Detect which cell encompasses the target text, then output its (X, Y) center coordinate. 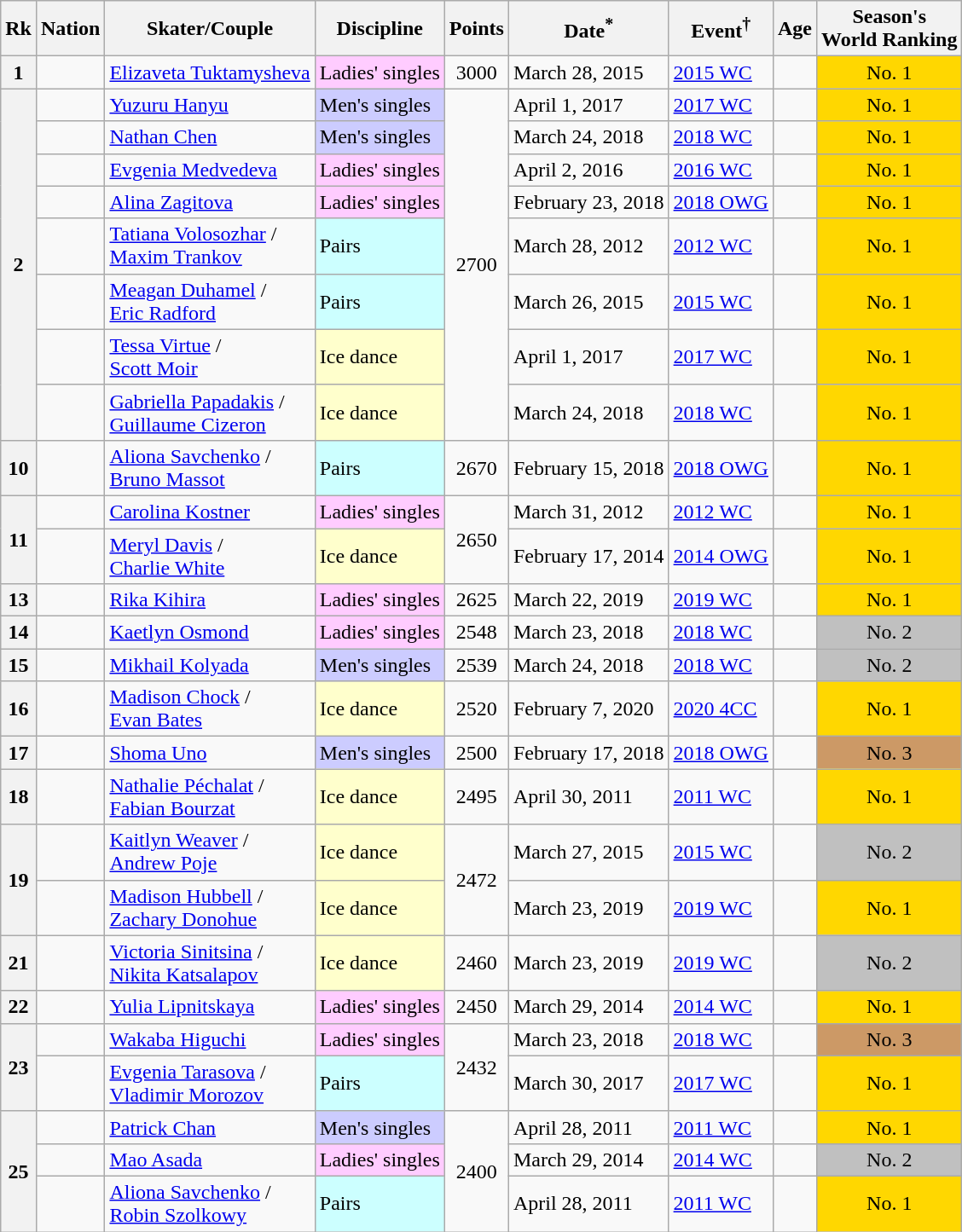
March 22, 2019 (588, 600)
March 30, 2017 (588, 1083)
Patrick Chan (210, 1127)
Nathalie Péchalat /Fabian Bourzat (210, 796)
21 (19, 963)
2450 (476, 1007)
Kaitlyn Weaver /Andrew Poje (210, 853)
Rika Kihira (210, 600)
Tessa Virtue /Scott Moir (210, 356)
Carolina Kostner (210, 512)
Meryl Davis /Charlie White (210, 556)
2 (19, 264)
Shoma Uno (210, 753)
2014 OWG (721, 556)
Mao Asada (210, 1160)
Mikhail Kolyada (210, 665)
22 (19, 1007)
March 28, 2015 (588, 72)
Madison Hubbell /Zachary Donohue (210, 907)
13 (19, 600)
23 (19, 1067)
Gabriella Papadakis /Guillaume Cizeron (210, 413)
3000 (476, 72)
April 30, 2011 (588, 796)
16 (19, 709)
Wakaba Higuchi (210, 1039)
February 23, 2018 (588, 202)
Meagan Duhamel /Eric Radford (210, 302)
1 (19, 72)
2670 (476, 467)
Age (795, 29)
25 (19, 1171)
2500 (476, 753)
Date* (588, 29)
Yulia Lipnitskaya (210, 1007)
Rk (19, 29)
April 2, 2016 (588, 170)
17 (19, 753)
February 7, 2020 (588, 709)
11 (19, 539)
March 27, 2015 (588, 853)
Kaetlyn Osmond (210, 633)
Elizaveta Tuktamysheva (210, 72)
10 (19, 467)
14 (19, 633)
February 17, 2018 (588, 753)
2520 (476, 709)
2650 (476, 539)
2016 WC (721, 170)
Points (476, 29)
Nation (70, 29)
Evgenia Medvedeva (210, 170)
March 28, 2012 (588, 246)
February 15, 2018 (588, 467)
Event† (721, 29)
2400 (476, 1171)
Yuzuru Hanyu (210, 105)
Tatiana Volosozhar /Maxim Trankov (210, 246)
2432 (476, 1067)
February 17, 2014 (588, 556)
Nathan Chen (210, 137)
19 (19, 880)
Skater/Couple (210, 29)
Aliona Savchenko /Robin Szolkowy (210, 1204)
2548 (476, 633)
Alina Zagitova (210, 202)
Evgenia Tarasova /Vladimir Morozov (210, 1083)
2625 (476, 600)
Discipline (380, 29)
2460 (476, 963)
2020 4CC (721, 709)
15 (19, 665)
March 31, 2012 (588, 512)
2495 (476, 796)
Madison Chock /Evan Bates (210, 709)
Victoria Sinitsina /Nikita Katsalapov (210, 963)
Season'sWorld Ranking (890, 29)
2539 (476, 665)
18 (19, 796)
2472 (476, 880)
March 26, 2015 (588, 302)
Aliona Savchenko /Bruno Massot (210, 467)
2700 (476, 264)
